Provide the (x, y) coordinate of the cell's center where the given text is located.  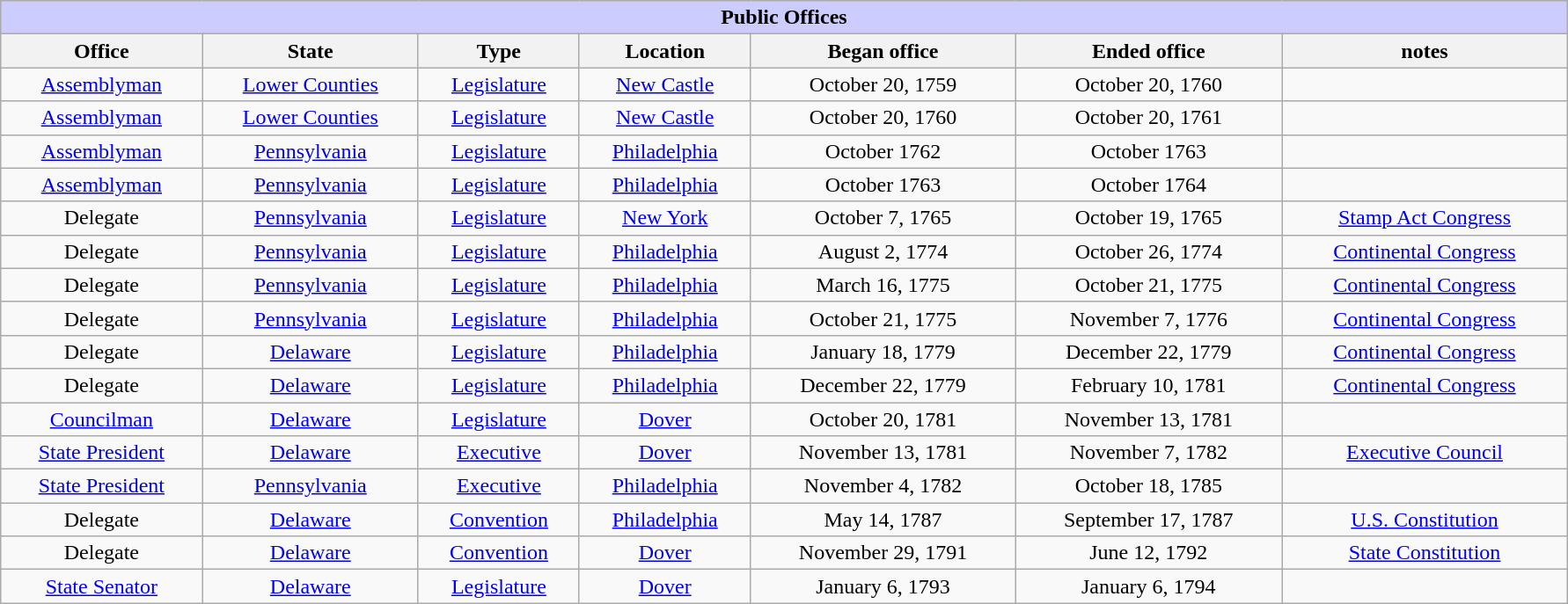
January 18, 1779 (883, 352)
October 20, 1761 (1149, 118)
October 1762 (883, 151)
November 7, 1776 (1149, 318)
October 18, 1785 (1149, 486)
New York (665, 218)
September 17, 1787 (1149, 520)
October 1764 (1149, 185)
June 12, 1792 (1149, 553)
Executive Council (1425, 453)
Type (498, 51)
January 6, 1794 (1149, 586)
Location (665, 51)
Councilman (102, 419)
October 26, 1774 (1149, 251)
Public Offices (785, 18)
Ended office (1149, 51)
October 7, 1765 (883, 218)
October 20, 1781 (883, 419)
Office (102, 51)
notes (1425, 51)
March 16, 1775 (883, 285)
May 14, 1787 (883, 520)
State Senator (102, 586)
November 29, 1791 (883, 553)
October 20, 1759 (883, 84)
U.S. Constitution (1425, 520)
October 19, 1765 (1149, 218)
November 4, 1782 (883, 486)
Began office (883, 51)
State Constitution (1425, 553)
November 7, 1782 (1149, 453)
February 10, 1781 (1149, 385)
State (310, 51)
Stamp Act Congress (1425, 218)
August 2, 1774 (883, 251)
January 6, 1793 (883, 586)
